Determine the [x, y] coordinate at the center of the cell enclosing the given text.  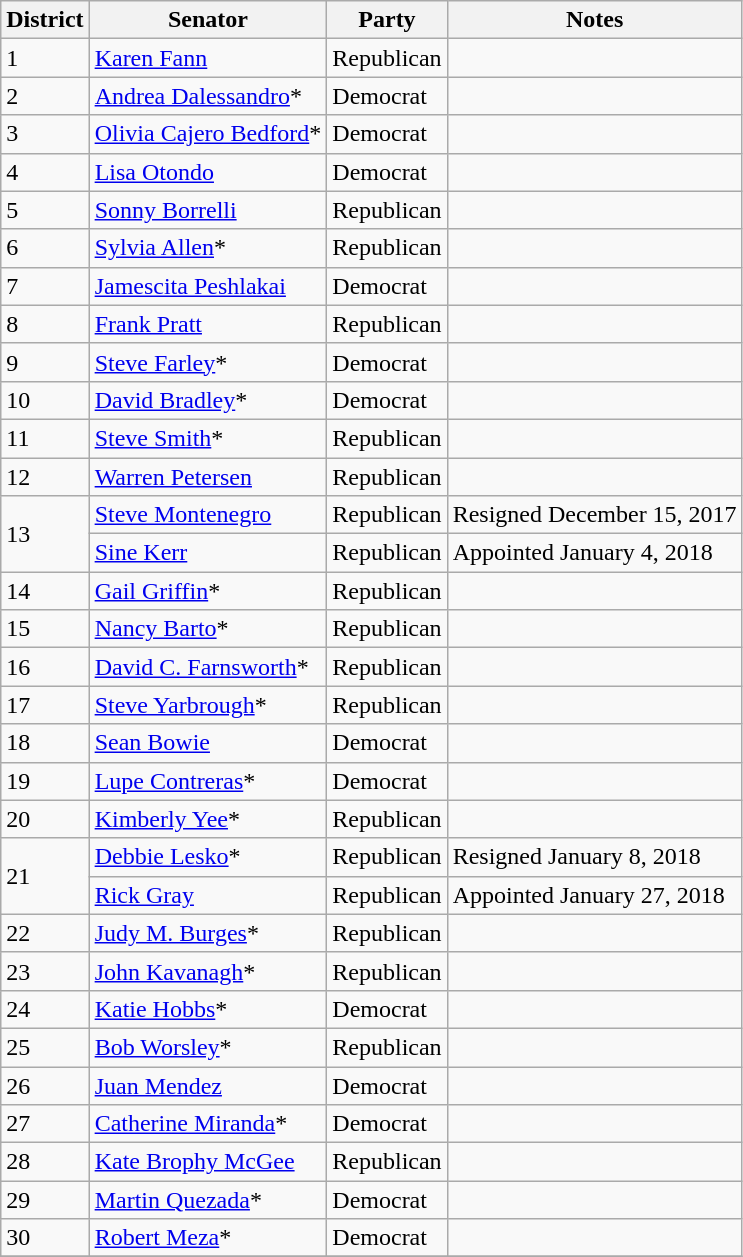
Senator [208, 20]
Resigned December 15, 2017 [594, 515]
22 [45, 933]
Martin Quezada* [208, 1200]
Frank Pratt [208, 324]
23 [45, 971]
1 [45, 58]
David C. Farnsworth* [208, 667]
12 [45, 477]
David Bradley* [208, 400]
8 [45, 324]
Steve Smith* [208, 438]
John Kavanagh* [208, 971]
Sean Bowie [208, 743]
Warren Petersen [208, 477]
Sonny Borrelli [208, 210]
Judy M. Burges* [208, 933]
Catherine Miranda* [208, 1124]
Katie Hobbs* [208, 1009]
Steve Yarbrough* [208, 705]
Juan Mendez [208, 1085]
9 [45, 362]
Appointed January 27, 2018 [594, 895]
Gail Griffin* [208, 591]
2 [45, 96]
Debbie Lesko* [208, 857]
16 [45, 667]
District [45, 20]
Olivia Cajero Bedford* [208, 134]
Rick Gray [208, 895]
Kate Brophy McGee [208, 1162]
Appointed January 4, 2018 [594, 553]
18 [45, 743]
4 [45, 172]
Lisa Otondo [208, 172]
11 [45, 438]
Kimberly Yee* [208, 819]
13 [45, 534]
5 [45, 210]
Steve Montenegro [208, 515]
20 [45, 819]
Karen Fann [208, 58]
24 [45, 1009]
10 [45, 400]
Party [387, 20]
6 [45, 248]
25 [45, 1047]
30 [45, 1238]
14 [45, 591]
28 [45, 1162]
17 [45, 705]
Robert Meza* [208, 1238]
Nancy Barto* [208, 629]
Sylvia Allen* [208, 248]
Steve Farley* [208, 362]
Notes [594, 20]
29 [45, 1200]
27 [45, 1124]
Jamescita Peshlakai [208, 286]
21 [45, 876]
7 [45, 286]
26 [45, 1085]
Bob Worsley* [208, 1047]
19 [45, 781]
Lupe Contreras* [208, 781]
3 [45, 134]
15 [45, 629]
Andrea Dalessandro* [208, 96]
Sine Kerr [208, 553]
Resigned January 8, 2018 [594, 857]
